Capture the cell that displays the provided text and extract its [X, Y] central coordinate. 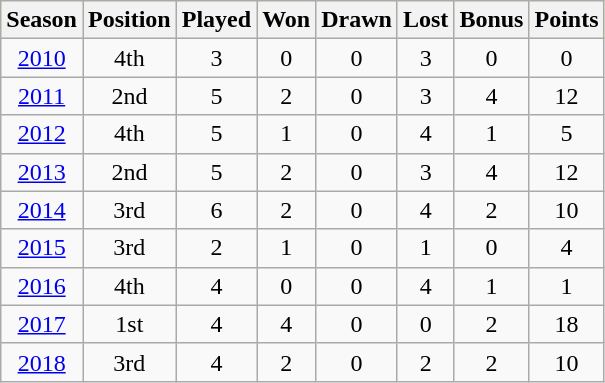
2013 [42, 172]
Season [42, 20]
2016 [42, 286]
1st [129, 324]
Won [286, 20]
2018 [42, 362]
Position [129, 20]
Lost [425, 20]
Played [216, 20]
2011 [42, 96]
2010 [42, 58]
2017 [42, 324]
Bonus [492, 20]
Drawn [357, 20]
2014 [42, 210]
2015 [42, 248]
6 [216, 210]
18 [566, 324]
2012 [42, 134]
Points [566, 20]
